Extract the (x, y) coordinate from the center of the cell holding the provided text.  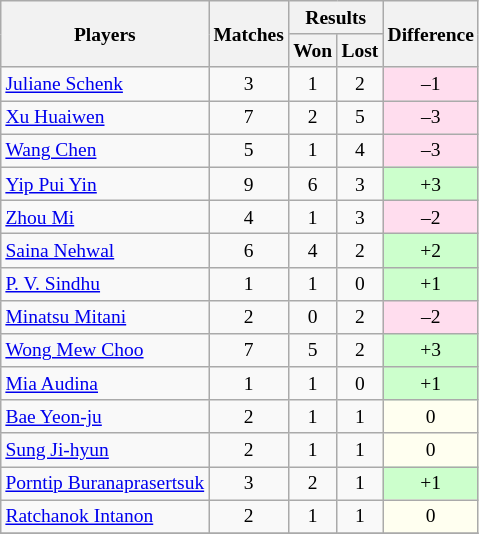
Results (335, 18)
Zhou Mi (105, 216)
P. V. Sindhu (105, 284)
Matches (249, 34)
Xu Huaiwen (105, 118)
Ratchanok Intanon (105, 516)
Wang Chen (105, 150)
Juliane Schenk (105, 84)
Wong Mew Choo (105, 350)
Sung Ji-hyun (105, 450)
Porntip Buranaprasertsuk (105, 484)
Bae Yeon-ju (105, 416)
Mia Audina (105, 384)
Saina Nehwal (105, 250)
Players (105, 34)
Won (312, 50)
+2 (431, 250)
Lost (360, 50)
Difference (431, 34)
–1 (431, 84)
Minatsu Mitani (105, 316)
Yip Pui Yin (105, 184)
9 (249, 184)
